For the text-containing cell, return its midpoint in [X, Y] coordinate format. 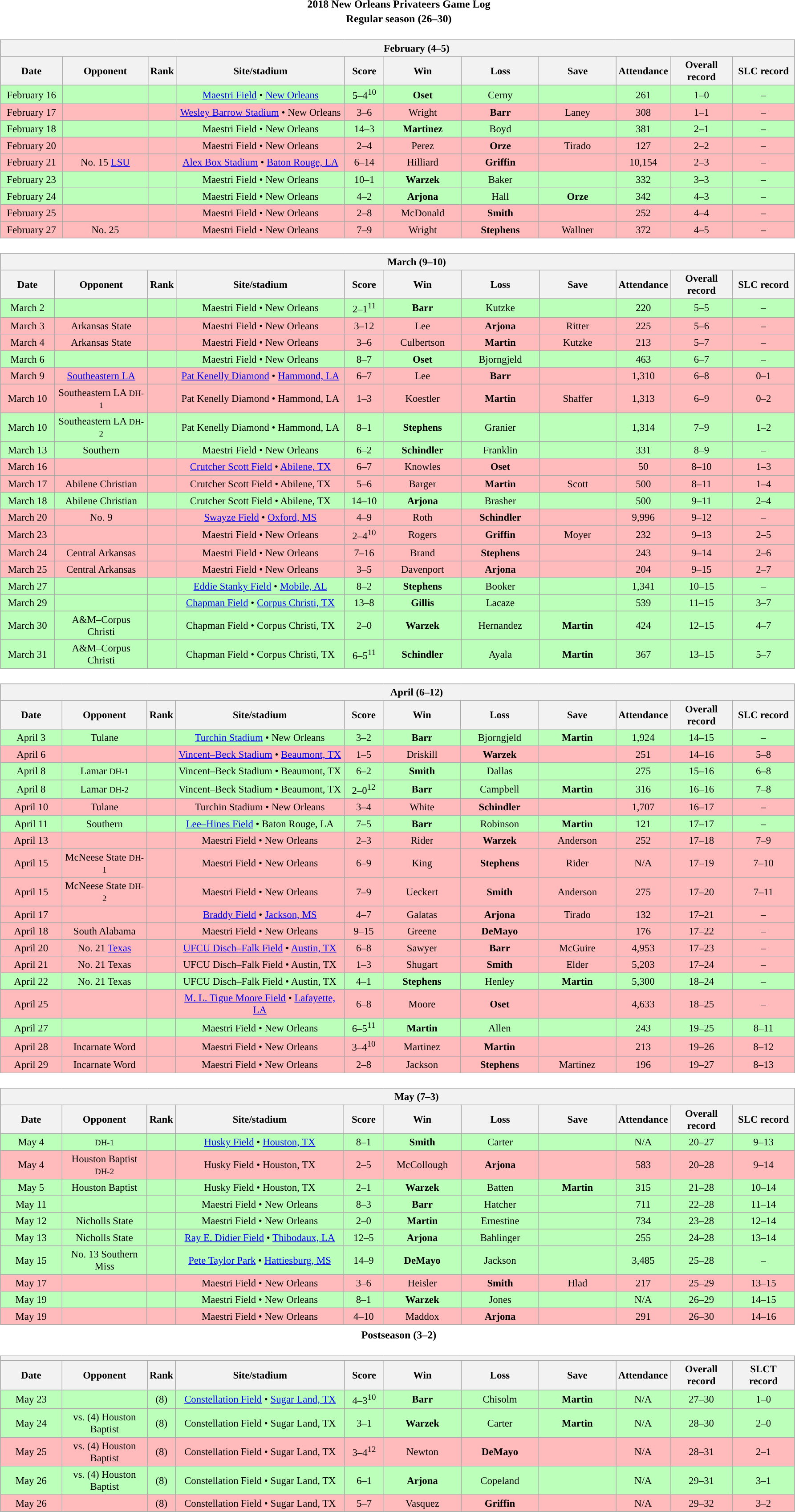
February 21 [32, 162]
Wesley Barrow Stadium • New Orleans [260, 113]
Perez [423, 146]
King [422, 863]
424 [643, 626]
7–16 [364, 553]
Swayze Field • Oxford, MS [260, 517]
Pete Taylor Park • Hattiesburg, MS [260, 1260]
342 [643, 196]
May 5 [31, 1188]
291 [643, 1317]
March 29 [28, 603]
3–5 [364, 570]
Galatas [422, 914]
24–28 [702, 1237]
March 9 [28, 376]
February 18 [32, 129]
Ayala [500, 654]
Ritter [578, 326]
Ueckert [422, 892]
March 6 [28, 359]
Scott [578, 484]
1–4 [764, 484]
February 17 [32, 113]
Baker [500, 179]
May 11 [31, 1204]
Sawyer [422, 948]
331 [643, 450]
12–15 [702, 626]
4–10 [364, 1317]
2–7 [764, 570]
10,154 [643, 162]
132 [643, 914]
220 [643, 308]
No. 25 [105, 230]
25–29 [702, 1283]
27–30 [702, 1399]
Booker [500, 586]
Shaffer [578, 399]
Heisler [422, 1283]
April 10 [31, 807]
Allen [499, 1028]
308 [643, 113]
18–25 [702, 1004]
5,300 [643, 982]
1,924 [643, 738]
March 2 [28, 308]
4–4 [702, 213]
7–8 [764, 789]
3–3 [702, 179]
Knowles [423, 467]
196 [643, 1064]
March 18 [28, 501]
Chisolm [500, 1399]
Davenport [423, 570]
2–2 [702, 146]
381 [643, 129]
19–26 [702, 1047]
February (4–5) [397, 48]
21–28 [702, 1188]
March 24 [28, 553]
6–1 [364, 1480]
1,341 [643, 586]
February 24 [32, 196]
28–30 [702, 1423]
17–22 [702, 931]
4–2 [364, 196]
17–18 [702, 840]
5–410 [364, 94]
3–4 [364, 807]
17–17 [702, 824]
Franklin [500, 450]
May (7–3) [397, 1096]
Roth [423, 517]
4–310 [364, 1399]
April 20 [31, 948]
May 12 [31, 1221]
March 3 [28, 326]
McNeese State DH-1 [105, 863]
April 21 [31, 965]
20–27 [702, 1142]
4–5 [702, 230]
17–19 [702, 863]
1–1 [702, 113]
South Alabama [105, 931]
9,996 [643, 517]
Copeland [500, 1480]
1,707 [643, 807]
1–2 [764, 427]
February 25 [32, 213]
April 17 [31, 914]
March 16 [28, 467]
April 22 [31, 982]
4–3 [702, 196]
Shugart [422, 965]
M. L. Tigue Moore Field • Lafayette, LA [260, 1004]
SLCT record [763, 1375]
May 15 [31, 1260]
26–30 [702, 1317]
0–1 [764, 376]
25–28 [702, 1260]
3–7 [764, 603]
Hlad [578, 1283]
Bahlinger [500, 1237]
8–3 [364, 1204]
Lamar DH-1 [105, 771]
367 [643, 654]
711 [643, 1204]
Lamar DH-2 [105, 789]
17–20 [702, 892]
217 [643, 1283]
Brasher [500, 501]
19–25 [702, 1028]
March 23 [28, 535]
3,485 [643, 1260]
1,313 [643, 399]
5–8 [764, 755]
McCollough [422, 1165]
March 13 [28, 450]
4,953 [643, 948]
March 17 [28, 484]
April 11 [31, 824]
April 3 [31, 738]
March 27 [28, 586]
April (6–12) [397, 692]
Hall [500, 196]
332 [643, 179]
Hatcher [500, 1204]
Southeastern LA DH-2 [101, 427]
15–16 [702, 771]
March 30 [28, 626]
316 [643, 789]
March (9–10) [397, 262]
14–3 [364, 129]
1–5 [364, 755]
Dallas [499, 771]
10–15 [702, 586]
March 31 [28, 654]
Koestler [423, 399]
26–29 [702, 1300]
204 [643, 570]
17–23 [702, 948]
583 [643, 1165]
Braddy Field • Jackson, MS [260, 914]
May 17 [31, 1283]
5–5 [702, 308]
Henley [499, 982]
Newton [422, 1451]
13–8 [364, 603]
April 28 [31, 1047]
April 13 [31, 840]
McNeese State DH-2 [105, 892]
Campbell [499, 789]
Laney [578, 113]
No. 13 Southern Miss [105, 1260]
Rogers [423, 535]
Ernestine [500, 1221]
February 27 [32, 230]
18–24 [702, 982]
Batten [500, 1188]
8–9 [702, 450]
White [422, 807]
March 20 [28, 517]
11–15 [702, 603]
Robinson [499, 824]
4–9 [364, 517]
Brand [423, 553]
232 [643, 535]
Wallner [578, 230]
251 [643, 755]
8–13 [764, 1064]
Granier [500, 427]
16–17 [702, 807]
1,310 [643, 376]
McGuire [577, 948]
Southeastern LA [101, 376]
10–1 [364, 179]
March 4 [28, 343]
17–21 [702, 914]
14–10 [364, 501]
3–410 [364, 1047]
539 [643, 603]
Lee–Hines Field • Baton Rouge, LA [260, 824]
May 23 [31, 1399]
April 29 [31, 1064]
Cerny [500, 94]
April 25 [31, 1004]
315 [643, 1188]
0–2 [764, 399]
Houston Baptist [105, 1188]
4–1 [364, 982]
127 [643, 146]
Culbertson [423, 343]
McDonald [423, 213]
Moyer [578, 535]
Hernandez [500, 626]
12–5 [364, 1237]
7–10 [764, 863]
Ray E. Didier Field • Thibodaux, LA [260, 1237]
Gillis [423, 603]
7–5 [364, 824]
176 [643, 931]
8–10 [702, 467]
28–31 [702, 1451]
9–11 [702, 501]
1,314 [643, 427]
Eddie Stanky Field • Mobile, AL [260, 586]
4,633 [643, 1004]
Moore [422, 1004]
17–24 [702, 965]
10–14 [764, 1188]
Boyd [500, 129]
50 [643, 467]
Greene [422, 931]
2–012 [364, 789]
Houston Baptist DH-2 [105, 1165]
3–412 [364, 1451]
No. 9 [101, 517]
23–28 [702, 1221]
May 24 [31, 1423]
2–111 [364, 308]
Lacaze [500, 603]
Barger [423, 484]
20–28 [702, 1165]
Alex Box Stadium • Baton Rouge, LA [260, 162]
Jones [500, 1300]
22–28 [702, 1204]
8–7 [364, 359]
No. 15 LSU [105, 162]
8–12 [764, 1047]
Maddox [422, 1317]
16–16 [702, 789]
11–14 [764, 1204]
29–32 [702, 1503]
Vasquez [422, 1503]
Driskill [422, 755]
April 27 [31, 1028]
372 [643, 230]
261 [643, 94]
9–12 [702, 517]
6–14 [364, 162]
463 [643, 359]
February 16 [32, 94]
121 [643, 824]
19–27 [702, 1064]
April 6 [31, 755]
12–14 [764, 1221]
7–11 [764, 892]
February 23 [32, 179]
5,203 [643, 965]
Elder [577, 965]
734 [643, 1221]
225 [643, 326]
3–12 [364, 326]
14–9 [364, 1260]
DH-1 [105, 1142]
29–31 [702, 1480]
2–410 [364, 535]
February 20 [32, 146]
13–14 [764, 1237]
255 [643, 1237]
Hilliard [423, 162]
Southeastern LA DH-1 [101, 399]
April 18 [31, 931]
8–2 [364, 586]
May 25 [31, 1451]
May 13 [31, 1237]
March 25 [28, 570]
2–6 [764, 553]
